For the text-containing cell, return its midpoint in [X, Y] coordinate format. 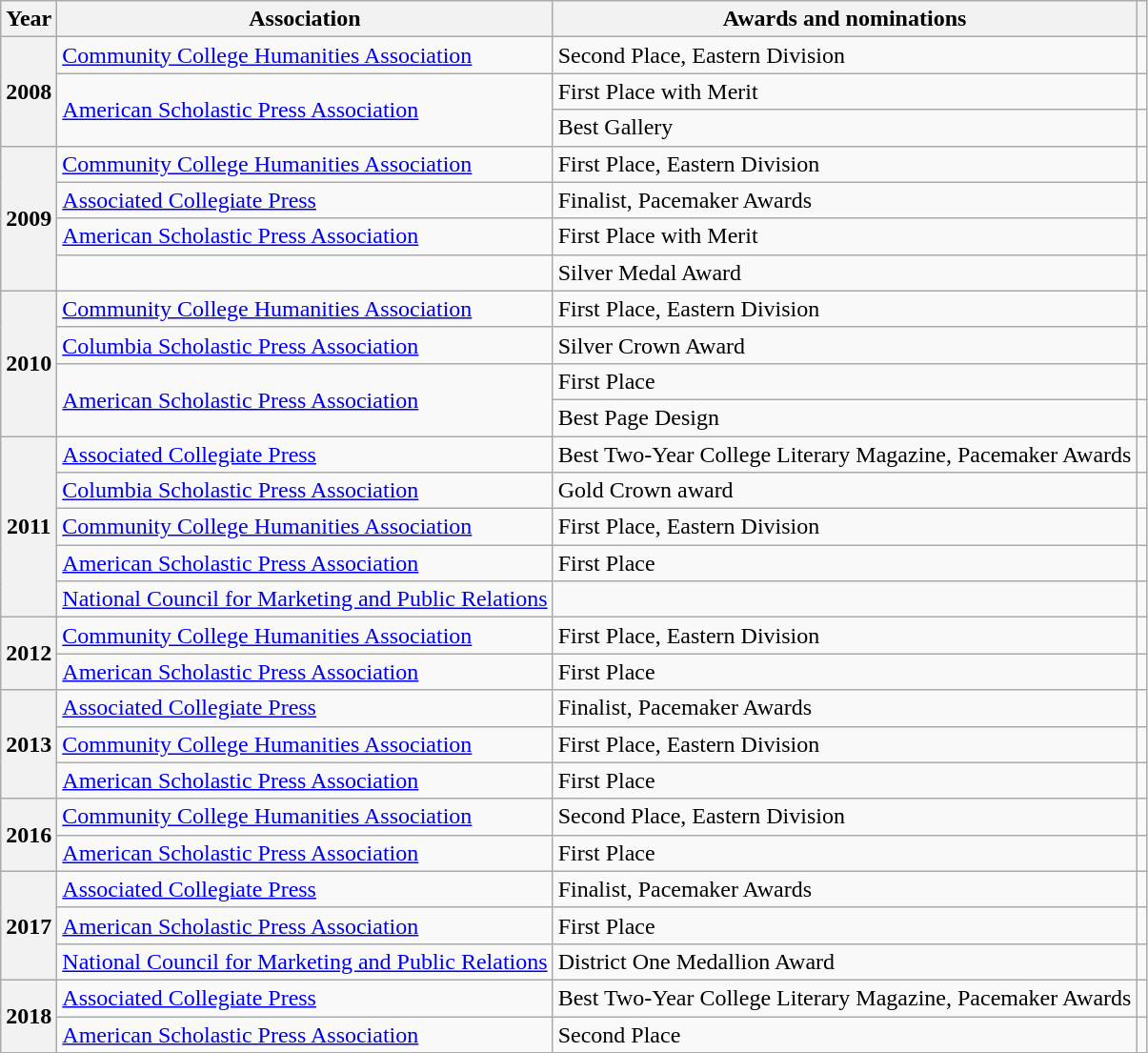
Best Gallery [844, 128]
Best Page Design [844, 417]
2008 [29, 91]
Silver Crown Award [844, 345]
Gold Crown award [844, 491]
2018 [29, 1016]
2013 [29, 744]
Awards and nominations [844, 19]
2010 [29, 363]
Association [305, 19]
2017 [29, 925]
Second Place [844, 1034]
Year [29, 19]
2012 [29, 654]
2016 [29, 835]
2011 [29, 527]
Silver Medal Award [844, 273]
District One Medallion Award [844, 962]
2009 [29, 218]
